Scan for the cell matching the given text and deliver its (X, Y) coordinate at center. 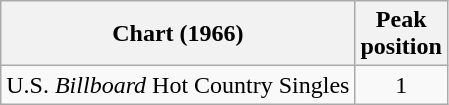
Peakposition (401, 34)
U.S. Billboard Hot Country Singles (178, 85)
1 (401, 85)
Chart (1966) (178, 34)
